Detect which cell encompasses the target text, then output its (x, y) center coordinate. 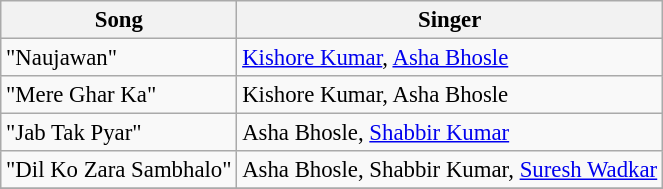
"Mere Ghar Ka" (119, 95)
Asha Bhosle, Shabbir Kumar, Suresh Wadkar (450, 170)
Singer (450, 20)
"Dil Ko Zara Sambhalo" (119, 170)
"Naujawan" (119, 58)
Asha Bhosle, Shabbir Kumar (450, 133)
Song (119, 20)
"Jab Tak Pyar" (119, 133)
